Identify which cell holds the provided text, then report its [x, y] central coordinate. 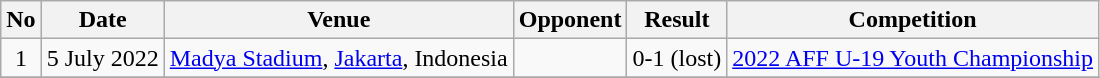
1 [21, 58]
5 July 2022 [102, 58]
Madya Stadium, Jakarta, Indonesia [338, 58]
No [21, 20]
Opponent [570, 20]
Competition [913, 20]
0-1 (lost) [677, 58]
Venue [338, 20]
Result [677, 20]
Date [102, 20]
2022 AFF U-19 Youth Championship [913, 58]
